Detect which cell encompasses the target text, then output its [x, y] center coordinate. 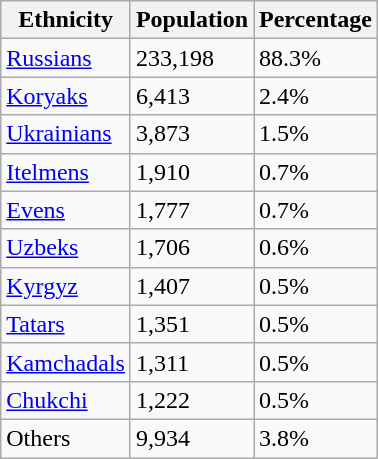
6,413 [192, 96]
Russians [66, 58]
Kamchadals [66, 362]
1,706 [192, 248]
88.3% [316, 58]
Chukchi [66, 400]
Itelmens [66, 172]
233,198 [192, 58]
3.8% [316, 438]
Ethnicity [66, 20]
1,222 [192, 400]
1,777 [192, 210]
0.6% [316, 248]
Evens [66, 210]
Others [66, 438]
Population [192, 20]
Ukrainians [66, 134]
3,873 [192, 134]
1,910 [192, 172]
1,351 [192, 324]
1.5% [316, 134]
Percentage [316, 20]
Kyrgyz [66, 286]
1,407 [192, 286]
Uzbeks [66, 248]
9,934 [192, 438]
Tatars [66, 324]
2.4% [316, 96]
1,311 [192, 362]
Koryaks [66, 96]
